Return [x, y] of the center of cell containing provided text 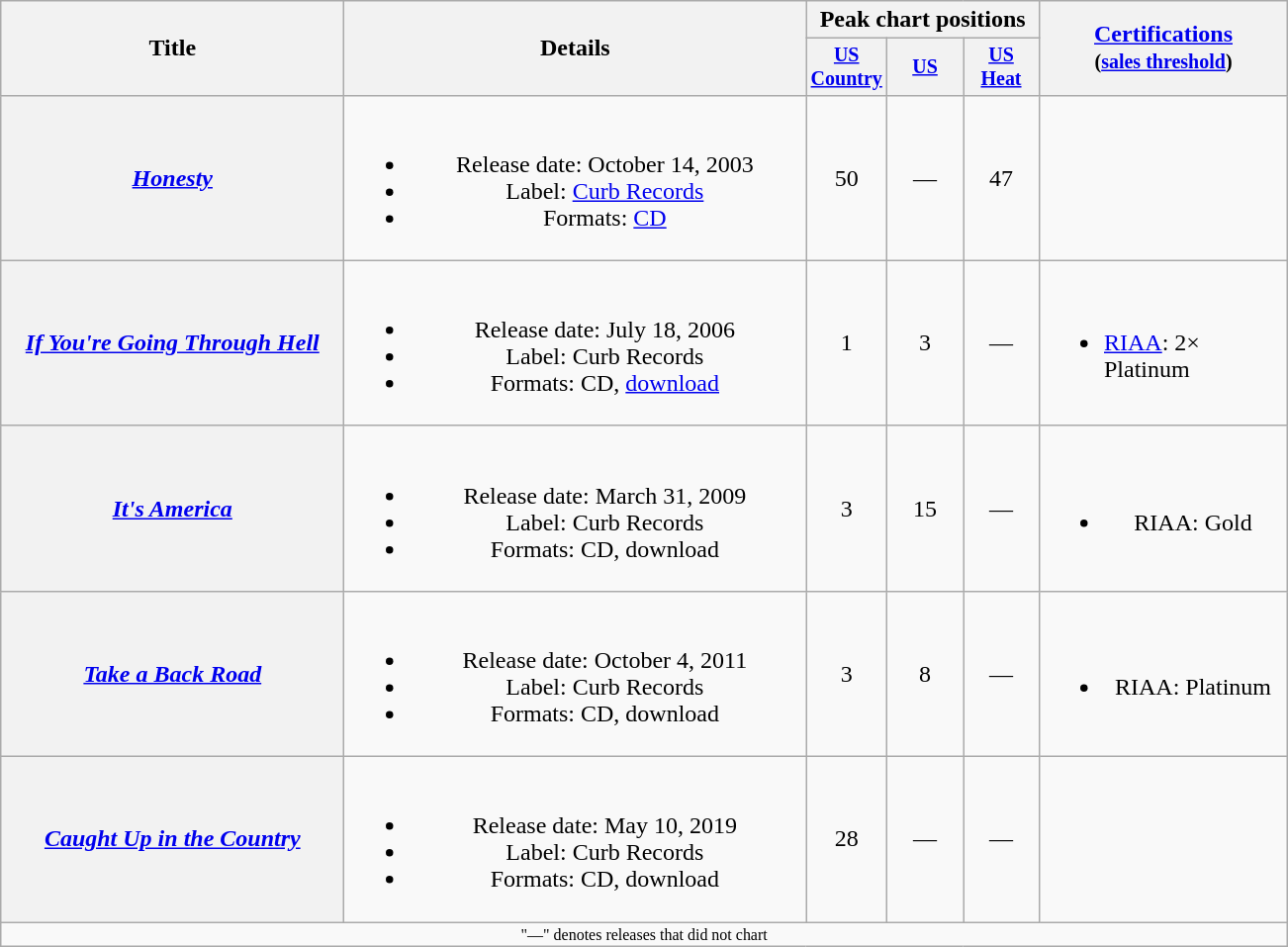
Details [576, 48]
Release date: October 14, 2003Label: Curb RecordsFormats: CD [576, 178]
Take a Back Road [172, 673]
Release date: July 18, 2006Label: Curb RecordsFormats: CD, download [576, 342]
Peak chart positions [923, 20]
Title [172, 48]
RIAA: 2× Platinum [1163, 342]
US [926, 67]
50 [847, 178]
Honesty [172, 178]
"—" denotes releases that did not chart [645, 934]
Certifications(sales threshold) [1163, 48]
It's America [172, 509]
RIAA: Gold [1163, 509]
15 [926, 509]
US Country [847, 67]
If You're Going Through Hell [172, 342]
47 [1001, 178]
8 [926, 673]
Release date: May 10, 2019Label: Curb RecordsFormats: CD, download [576, 839]
Release date: October 4, 2011Label: Curb RecordsFormats: CD, download [576, 673]
28 [847, 839]
1 [847, 342]
RIAA: Platinum [1163, 673]
Release date: March 31, 2009Label: Curb RecordsFormats: CD, download [576, 509]
USHeat [1001, 67]
Caught Up in the Country [172, 839]
